Provide the (x, y) coordinate of the cell's center where the given text is located.  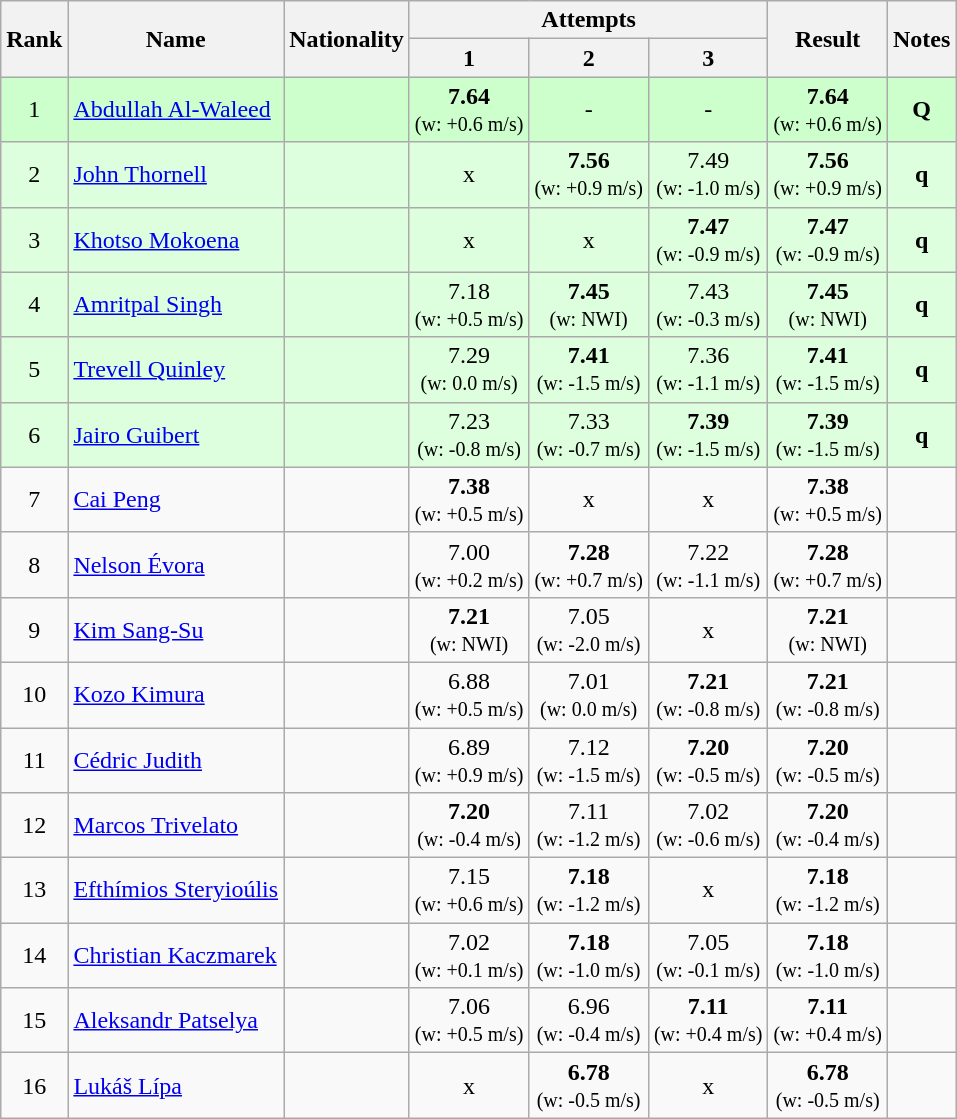
9 (34, 630)
John Thornell (176, 174)
Kim Sang-Su (176, 630)
7.05(w: -0.1 m/s) (708, 956)
7.56 (w: +0.9 m/s) (828, 174)
7.39(w: -1.5 m/s) (708, 434)
13 (34, 890)
7.38(w: +0.5 m/s) (469, 500)
7.02(w: -0.6 m/s) (708, 826)
7.41(w: -1.5 m/s) (589, 370)
14 (34, 956)
7.05(w: -2.0 m/s) (589, 630)
Amritpal Singh (176, 304)
5 (34, 370)
7.15(w: +0.6 m/s) (469, 890)
6.89(w: +0.9 m/s) (469, 760)
Rank (34, 39)
4 (34, 304)
Lukáš Lípa (176, 1086)
11 (34, 760)
6.78(w: -0.5 m/s) (589, 1086)
7.36(w: -1.1 m/s) (708, 370)
7.20(w: -0.5 m/s) (708, 760)
Cai Peng (176, 500)
6.88(w: +0.5 m/s) (469, 694)
Trevell Quinley (176, 370)
6.78 (w: -0.5 m/s) (828, 1086)
Q (921, 110)
7.64 (w: +0.6 m/s) (828, 110)
7.45(w: NWI) (589, 304)
7.22(w: -1.1 m/s) (708, 564)
Name (176, 39)
7.21(w: -0.8 m/s) (708, 694)
7.23(w: -0.8 m/s) (469, 434)
7.12(w: -1.5 m/s) (589, 760)
7.56(w: +0.9 m/s) (589, 174)
7.41 (w: -1.5 m/s) (828, 370)
7.21 (w: -0.8 m/s) (828, 694)
7.39 (w: -1.5 m/s) (828, 434)
7.20 (w: -0.4 m/s) (828, 826)
Nationality (347, 39)
15 (34, 1020)
7.11 (w: +0.4 m/s) (828, 1020)
6 (34, 434)
7.11(w: +0.4 m/s) (708, 1020)
Aleksandr Patselya (176, 1020)
7.01(w: 0.0 m/s) (589, 694)
7.00(w: +0.2 m/s) (469, 564)
Christian Kaczmarek (176, 956)
7.18 (w: -1.0 m/s) (828, 956)
7.18(w: -1.0 m/s) (589, 956)
7.18 (w: -1.2 m/s) (828, 890)
7.43(w: -0.3 m/s) (708, 304)
7.21(w: NWI) (469, 630)
7.18(w: +0.5 m/s) (469, 304)
16 (34, 1086)
7.21 (w: NWI) (828, 630)
7.20 (w: -0.5 m/s) (828, 760)
Efthímios Steryioúlis (176, 890)
7.29(w: 0.0 m/s) (469, 370)
Notes (921, 39)
7.28 (w: +0.7 m/s) (828, 564)
6.96(w: -0.4 m/s) (589, 1020)
7.47 (w: -0.9 m/s) (828, 240)
Marcos Trivelato (176, 826)
7.11(w: -1.2 m/s) (589, 826)
Jairo Guibert (176, 434)
Kozo Kimura (176, 694)
7.06(w: +0.5 m/s) (469, 1020)
7.49(w: -1.0 m/s) (708, 174)
7.45 (w: NWI) (828, 304)
7.20(w: -0.4 m/s) (469, 826)
7.02(w: +0.1 m/s) (469, 956)
7.33(w: -0.7 m/s) (589, 434)
Khotso Mokoena (176, 240)
8 (34, 564)
7 (34, 500)
Nelson Évora (176, 564)
10 (34, 694)
7.18(w: -1.2 m/s) (589, 890)
7.64(w: +0.6 m/s) (469, 110)
12 (34, 826)
Cédric Judith (176, 760)
Attempts (588, 20)
7.38 (w: +0.5 m/s) (828, 500)
7.47(w: -0.9 m/s) (708, 240)
Abdullah Al-Waleed (176, 110)
Result (828, 39)
7.28(w: +0.7 m/s) (589, 564)
